Scan for the cell matching the given text and deliver its (x, y) coordinate at center. 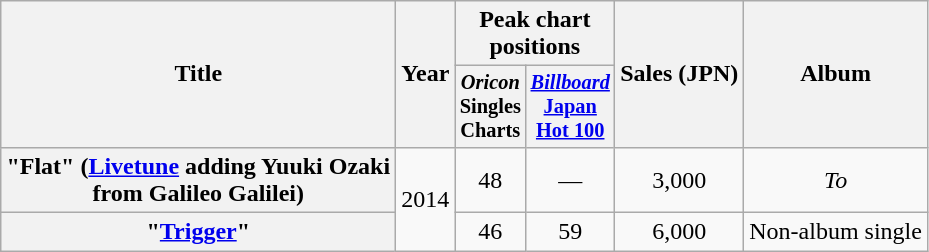
Oricon Singles Charts (490, 107)
Album (836, 74)
"Trigger" (198, 232)
3,000 (680, 180)
Year (426, 74)
46 (490, 232)
59 (570, 232)
To (836, 180)
Sales (JPN) (680, 74)
48 (490, 180)
— (570, 180)
6,000 (680, 232)
2014 (426, 198)
Peak chart positions (535, 34)
Non-album single (836, 232)
Title (198, 74)
"Flat" (Livetune adding Yuuki Ozaki from Galileo Galilei) (198, 180)
Billboard Japan Hot 100 (570, 107)
